Find where the given text appears and provide that cell's center as (X, Y) coordinate. 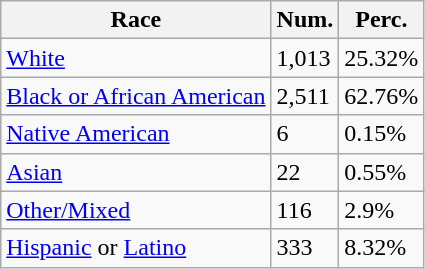
25.32% (382, 58)
333 (305, 248)
Perc. (382, 20)
Black or African American (136, 96)
62.76% (382, 96)
1,013 (305, 58)
White (136, 58)
Num. (305, 20)
0.15% (382, 134)
6 (305, 134)
Native American (136, 134)
2,511 (305, 96)
8.32% (382, 248)
22 (305, 172)
0.55% (382, 172)
Hispanic or Latino (136, 248)
2.9% (382, 210)
Race (136, 20)
Asian (136, 172)
116 (305, 210)
Other/Mixed (136, 210)
